Pinpoint the cell where the given text exists, returning its [X, Y] midpoint coordinate. 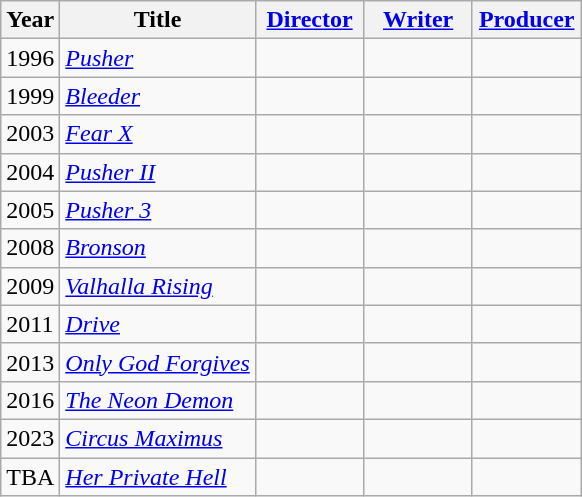
2003 [30, 134]
Title [158, 20]
2008 [30, 248]
Director [310, 20]
Fear X [158, 134]
2013 [30, 362]
Producer [526, 20]
TBA [30, 477]
2005 [30, 210]
Drive [158, 324]
Circus Maximus [158, 438]
2011 [30, 324]
2004 [30, 172]
2009 [30, 286]
2023 [30, 438]
Year [30, 20]
Pusher 3 [158, 210]
1999 [30, 96]
The Neon Demon [158, 400]
Bleeder [158, 96]
1996 [30, 58]
2016 [30, 400]
Bronson [158, 248]
Valhalla Rising [158, 286]
Only God Forgives [158, 362]
Her Private Hell [158, 477]
Pusher [158, 58]
Pusher II [158, 172]
Writer [418, 20]
